Provide the (x, y) coordinate of the cell's center where the given text is located.  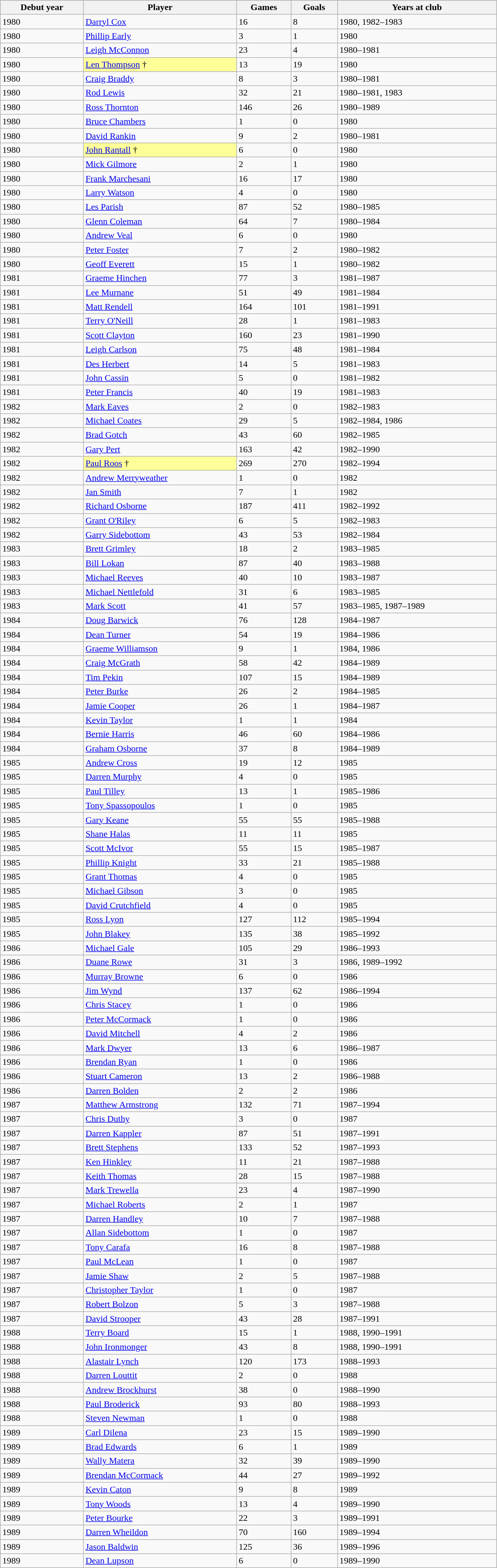
Alastair Lynch (160, 1361)
49 (314, 292)
Peter Foster (160, 250)
Andrew Cross (160, 763)
33 (263, 862)
41 (263, 606)
269 (263, 464)
80 (314, 1404)
1982–1985 (417, 435)
Graeme Williamson (160, 649)
Bernie Harris (160, 734)
1986–1987 (417, 1048)
Michael Roberts (160, 1204)
John Ironmonger (160, 1347)
Ken Hinkley (160, 1162)
Peter Burke (160, 692)
Mick Gilmore (160, 164)
163 (263, 449)
David Mitchell (160, 1033)
Paul Roos † (160, 464)
Chris Duthy (160, 1119)
Craig McGrath (160, 663)
1981–1991 (417, 307)
135 (263, 934)
48 (314, 349)
105 (263, 948)
Des Herbert (160, 364)
1987–1994 (417, 1105)
John Rantall † (160, 150)
101 (314, 307)
Darren Kappler (160, 1133)
Chris Stacey (160, 1005)
Les Parish (160, 207)
1981–1982 (417, 378)
Shane Halas (160, 834)
David Rankin (160, 136)
54 (263, 635)
Graham Osborne (160, 748)
164 (263, 307)
Brett Stephens (160, 1148)
Christopher Taylor (160, 1290)
12 (314, 763)
Bruce Chambers (160, 121)
Darren Louttit (160, 1376)
Grant O'Riley (160, 520)
Grant Thomas (160, 877)
Matthew Armstrong (160, 1105)
46 (263, 734)
1982–1984, 1986 (417, 421)
127 (263, 920)
77 (263, 278)
Steven Newman (160, 1418)
75 (263, 349)
1986–1994 (417, 991)
Leigh McConnon (160, 50)
1989–1992 (417, 1475)
Rod Lewis (160, 93)
Jan Smith (160, 492)
Phillip Early (160, 36)
John Cassin (160, 378)
1982–1990 (417, 449)
Andrew Merryweather (160, 478)
Scott Clayton (160, 335)
1980–1985 (417, 207)
53 (314, 535)
David Strooper (160, 1318)
Jamie Cooper (160, 706)
270 (314, 464)
John Blakey (160, 934)
1980, 1982–1983 (417, 22)
18 (263, 549)
Leigh Carlson (160, 349)
1985–1986 (417, 791)
1989–1991 (417, 1518)
Brad Gotch (160, 435)
Dean Turner (160, 635)
1981–1987 (417, 278)
Mark Dwyer (160, 1048)
1981–1990 (417, 335)
Terry O'Neill (160, 321)
1989–1994 (417, 1532)
146 (263, 107)
1983–1988 (417, 563)
93 (263, 1404)
Michael Reeves (160, 577)
1985–1992 (417, 934)
411 (314, 506)
107 (263, 677)
64 (263, 221)
Andrew Brockhurst (160, 1390)
Gary Pert (160, 449)
Goals (314, 7)
1985–1987 (417, 848)
Mark Eaves (160, 406)
Peter Bourke (160, 1518)
Bill Lokan (160, 563)
Paul Broderick (160, 1404)
1980–1981, 1983 (417, 93)
Darren Handley (160, 1219)
Tim Pekin (160, 677)
58 (263, 663)
112 (314, 920)
Darren Murphy (160, 777)
Larry Watson (160, 193)
1987–1990 (417, 1190)
Paul McLean (160, 1261)
1986–1988 (417, 1076)
132 (263, 1105)
Matt Rendell (160, 307)
Brendan Ryan (160, 1062)
Games (263, 7)
37 (263, 748)
36 (314, 1547)
Tony Carafa (160, 1247)
Duane Rowe (160, 962)
1984, 1986 (417, 649)
Darren Bolden (160, 1091)
Lee Murnane (160, 292)
Kevin Taylor (160, 720)
Peter Francis (160, 392)
Glenn Coleman (160, 221)
1986–1993 (417, 948)
Len Thompson † (160, 64)
Andrew Veal (160, 235)
Player (160, 7)
Robert Bolzon (160, 1304)
Kevin Caton (160, 1489)
Years at club (417, 7)
Tony Woods (160, 1504)
137 (263, 991)
Brett Grimley (160, 549)
Doug Barwick (160, 620)
187 (263, 506)
Darren Wheildon (160, 1532)
1982–1992 (417, 506)
1989–1996 (417, 1547)
1983–1987 (417, 577)
1980–1989 (417, 107)
1985–1994 (417, 920)
22 (263, 1518)
62 (314, 991)
Terry Board (160, 1333)
Brad Edwards (160, 1447)
1987–1993 (417, 1148)
Mark Trewella (160, 1190)
133 (263, 1148)
1980–1984 (417, 221)
Debut year (42, 7)
Ross Lyon (160, 920)
Geoff Everett (160, 264)
Scott McIvor (160, 848)
Brendan McCormack (160, 1475)
Frank Marchesani (160, 179)
Keith Thomas (160, 1176)
1988–1990 (417, 1390)
Phillip Knight (160, 862)
Paul Tilley (160, 791)
David Crutchfield (160, 905)
Stuart Cameron (160, 1076)
1982–1994 (417, 464)
Murray Browne (160, 976)
Tony Spassopoulos (160, 805)
125 (263, 1547)
Michael Gale (160, 948)
120 (263, 1361)
17 (314, 179)
Jim Wynd (160, 991)
57 (314, 606)
Garry Sidebottom (160, 535)
39 (314, 1461)
Darryl Cox (160, 22)
Michael Gibson (160, 891)
1983–1985, 1987–1989 (417, 606)
76 (263, 620)
14 (263, 364)
Wally Matera (160, 1461)
1986, 1989–1992 (417, 962)
70 (263, 1532)
27 (314, 1475)
44 (263, 1475)
Allan Sidebottom (160, 1233)
Graeme Hinchen (160, 278)
1982–1984 (417, 535)
Jason Baldwin (160, 1547)
Peter McCormack (160, 1019)
Craig Braddy (160, 79)
1984–1985 (417, 692)
Michael Coates (160, 421)
71 (314, 1105)
Dean Lupson (160, 1561)
Mark Scott (160, 606)
Richard Osborne (160, 506)
128 (314, 620)
173 (314, 1361)
Jamie Shaw (160, 1276)
Michael Nettlefold (160, 592)
Gary Keane (160, 820)
Ross Thornton (160, 107)
Carl Dilena (160, 1432)
